Scan for the cell matching the given text and deliver its [X, Y] coordinate at center. 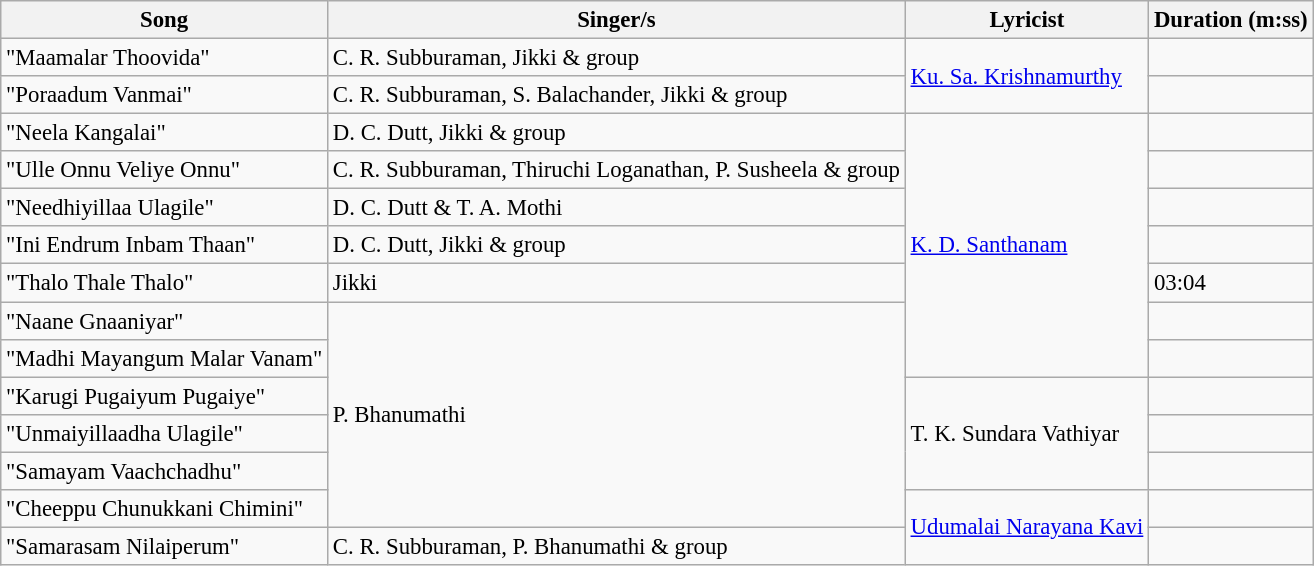
"Samayam Vaachchadhu" [164, 471]
"Poraadum Vanmai" [164, 95]
Udumalai Narayana Kavi [1026, 528]
"Samarasam Nilaiperum" [164, 546]
"Cheeppu Chunukkani Chimini" [164, 509]
K. D. Santhanam [1026, 246]
"Neela Kangalai" [164, 133]
T. K. Sundara Vathiyar [1026, 434]
C. R. Subburaman, S. Balachander, Jikki & group [617, 95]
"Unmaiyillaadha Ulagile" [164, 433]
Song [164, 20]
Ku. Sa. Krishnamurthy [1026, 76]
Lyricist [1026, 20]
"Madhi Mayangum Malar Vanam" [164, 358]
C. R. Subburaman, P. Bhanumathi & group [617, 546]
"Thalo Thale Thalo" [164, 283]
"Ulle Onnu Veliye Onnu" [164, 170]
Duration (m:ss) [1231, 20]
03:04 [1231, 283]
"Naane Gnaaniyar" [164, 321]
"Ini Endrum Inbam Thaan" [164, 245]
"Karugi Pugaiyum Pugaiye" [164, 396]
"Needhiyillaa Ulagile" [164, 208]
Jikki [617, 283]
"Maamalar Thoovida" [164, 58]
C. R. Subburaman, Jikki & group [617, 58]
Singer/s [617, 20]
C. R. Subburaman, Thiruchi Loganathan, P. Susheela & group [617, 170]
P. Bhanumathi [617, 415]
D. C. Dutt & T. A. Mothi [617, 208]
